For the text-containing cell, return its midpoint in [X, Y] coordinate format. 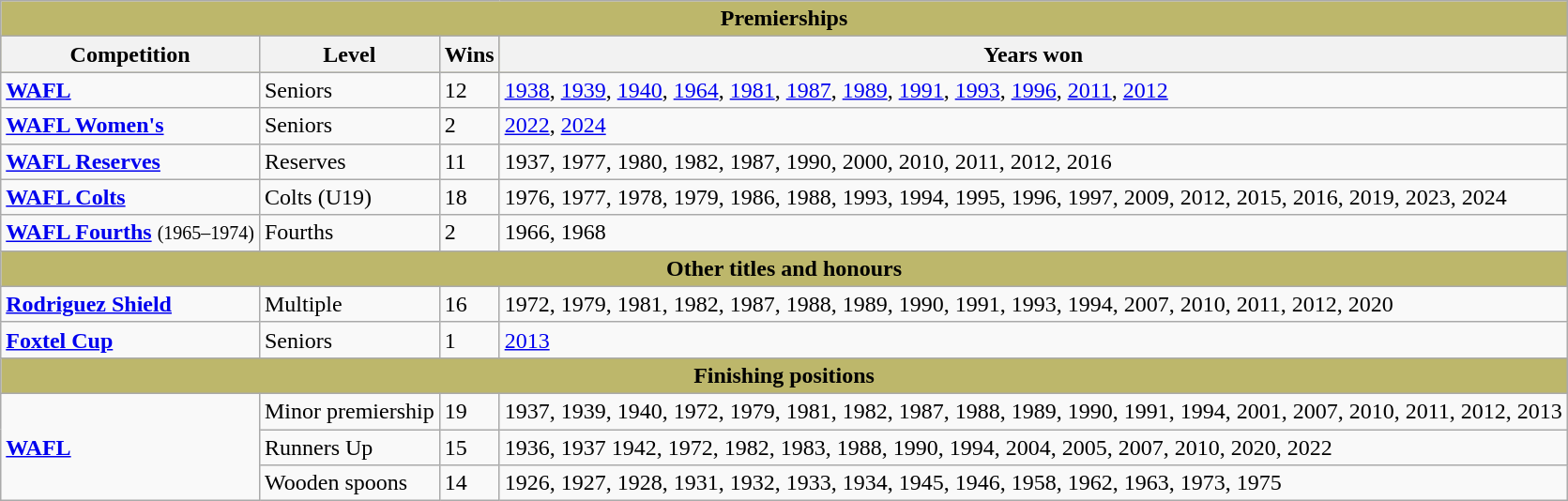
Minor premiership [349, 411]
12 [469, 90]
Wooden spoons [349, 483]
1976, 1977, 1978, 1979, 1986, 1988, 1993, 1994, 1995, 1996, 1997, 2009, 2012, 2015, 2016, 2019, 2023, 2024 [1033, 197]
Fourths [349, 233]
19 [469, 411]
WAFL Fourths (1965–1974) [130, 233]
11 [469, 161]
18 [469, 197]
1 [469, 340]
Multiple [349, 304]
Reserves [349, 161]
Wins [469, 54]
1926, 1927, 1928, 1931, 1932, 1933, 1934, 1945, 1946, 1958, 1962, 1963, 1973, 1975 [1033, 483]
1936, 1937 1942, 1972, 1982, 1983, 1988, 1990, 1994, 2004, 2005, 2007, 2010, 2020, 2022 [1033, 448]
Foxtel Cup [130, 340]
Runners Up [349, 448]
Level [349, 54]
15 [469, 448]
1966, 1968 [1033, 233]
1972, 1979, 1981, 1982, 1987, 1988, 1989, 1990, 1991, 1993, 1994, 2007, 2010, 2011, 2012, 2020 [1033, 304]
1937, 1977, 1980, 1982, 1987, 1990, 2000, 2010, 2011, 2012, 2016 [1033, 161]
Premierships [784, 19]
WAFL Reserves [130, 161]
Years won [1033, 54]
Finishing positions [784, 375]
2022, 2024 [1033, 126]
Other titles and honours [784, 268]
Rodriguez Shield [130, 304]
WAFL Colts [130, 197]
16 [469, 304]
Colts (U19) [349, 197]
2013 [1033, 340]
Competition [130, 54]
1937, 1939, 1940, 1972, 1979, 1981, 1982, 1987, 1988, 1989, 1990, 1991, 1994, 2001, 2007, 2010, 2011, 2012, 2013 [1033, 411]
1938, 1939, 1940, 1964, 1981, 1987, 1989, 1991, 1993, 1996, 2011, 2012 [1033, 90]
14 [469, 483]
WAFL Women's [130, 126]
